Detect which cell encompasses the target text, then output its [X, Y] center coordinate. 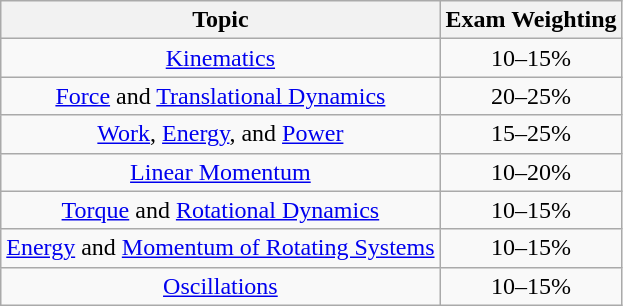
20–25% [531, 96]
Linear Momentum [220, 172]
Topic [220, 20]
Exam Weighting [531, 20]
Oscillations [220, 286]
Force and Translational Dynamics [220, 96]
Torque and Rotational Dynamics [220, 210]
15–25% [531, 134]
Kinematics [220, 58]
10–20% [531, 172]
Work, Energy, and Power [220, 134]
Energy and Momentum of Rotating Systems [220, 248]
